Identify which cell holds the provided text, then report its (X, Y) central coordinate. 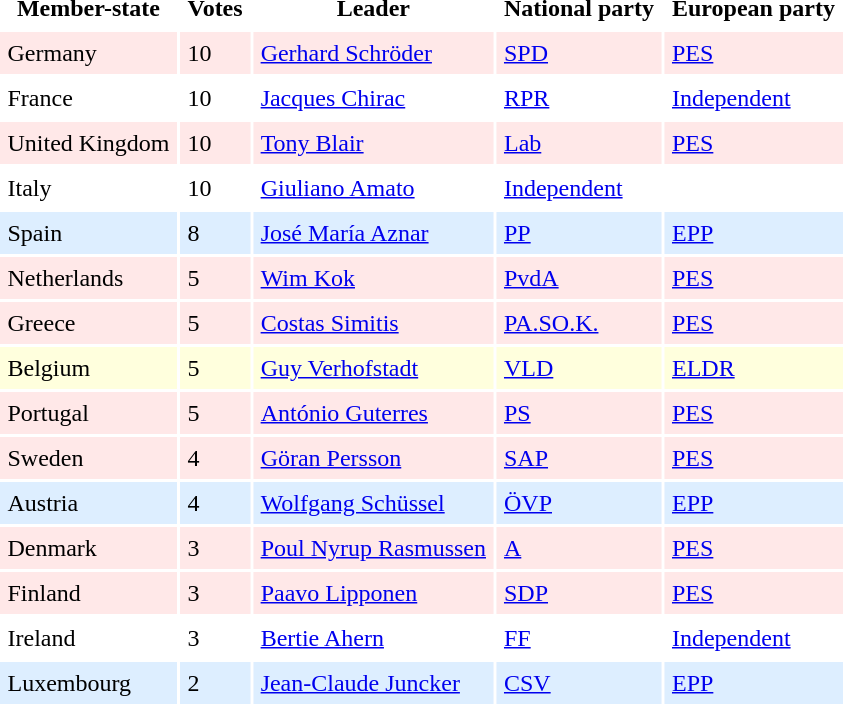
Luxembourg (88, 683)
Italy (88, 188)
France (88, 98)
Ireland (88, 638)
Costas Simitis (373, 323)
RPR (578, 98)
Bertie Ahern (373, 638)
SPD (578, 53)
ÖVP (578, 503)
SAP (578, 458)
Portugal (88, 413)
CSV (578, 683)
United Kingdom (88, 143)
Jean-Claude Juncker (373, 683)
SDP (578, 593)
Netherlands (88, 278)
Sweden (88, 458)
ELDR (753, 368)
A (578, 548)
8 (215, 233)
Paavo Lipponen (373, 593)
Lab (578, 143)
Denmark (88, 548)
Spain (88, 233)
2 (215, 683)
VLD (578, 368)
Wolfgang Schüssel (373, 503)
Göran Persson (373, 458)
Finland (88, 593)
Gerhard Schröder (373, 53)
António Guterres (373, 413)
FF (578, 638)
Greece (88, 323)
Austria (88, 503)
Tony Blair (373, 143)
PP (578, 233)
José María Aznar (373, 233)
PvdA (578, 278)
Guy Verhofstadt (373, 368)
PS (578, 413)
Belgium (88, 368)
Wim Kok (373, 278)
Germany (88, 53)
PA.SO.K. (578, 323)
Giuliano Amato (373, 188)
Poul Nyrup Rasmussen (373, 548)
Jacques Chirac (373, 98)
